Search for the cell housing the specified text and yield its [x, y] center coordinate. 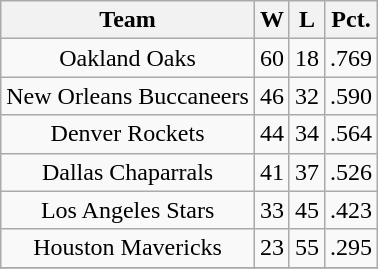
Oakland Oaks [128, 58]
55 [306, 248]
23 [272, 248]
45 [306, 210]
.423 [350, 210]
.564 [350, 134]
18 [306, 58]
32 [306, 96]
.590 [350, 96]
Denver Rockets [128, 134]
Team [128, 20]
33 [272, 210]
.526 [350, 172]
Houston Mavericks [128, 248]
L [306, 20]
Dallas Chaparrals [128, 172]
60 [272, 58]
Pct. [350, 20]
46 [272, 96]
New Orleans Buccaneers [128, 96]
.769 [350, 58]
W [272, 20]
Los Angeles Stars [128, 210]
44 [272, 134]
.295 [350, 248]
37 [306, 172]
34 [306, 134]
41 [272, 172]
